Search for the cell housing the specified text and yield its [x, y] center coordinate. 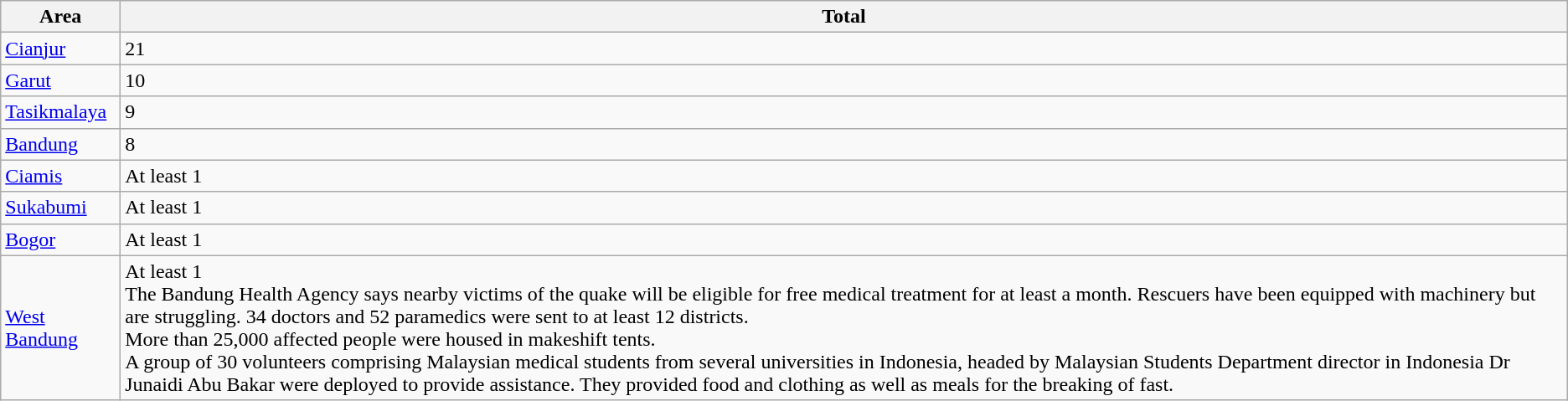
Bandung [60, 144]
9 [844, 112]
8 [844, 144]
Total [844, 17]
Tasikmalaya [60, 112]
21 [844, 49]
Area [60, 17]
Bogor [60, 239]
10 [844, 80]
Garut [60, 80]
Sukabumi [60, 208]
Ciamis [60, 176]
Cianjur [60, 49]
West Bandung [60, 328]
